Identify which cell holds the provided text, then report its [x, y] central coordinate. 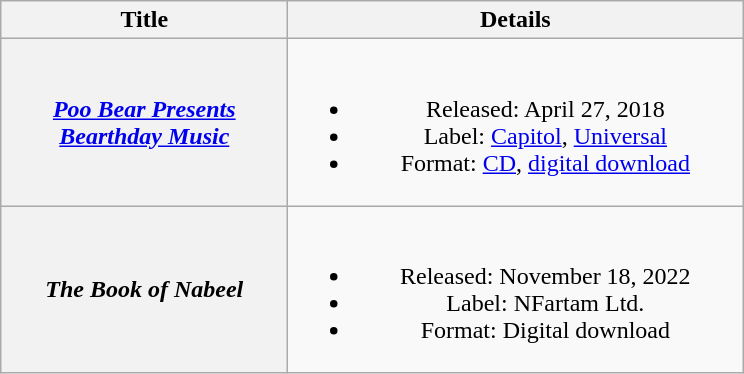
Title [144, 20]
Poo Bear Presents Bearthday Music [144, 122]
Released: November 18, 2022Label: NFartam Ltd.Format: Digital download [516, 290]
The Book of Nabeel [144, 290]
Released: April 27, 2018Label: Capitol, UniversalFormat: CD, digital download [516, 122]
Details [516, 20]
